Capture the cell that displays the provided text and extract its [x, y] central coordinate. 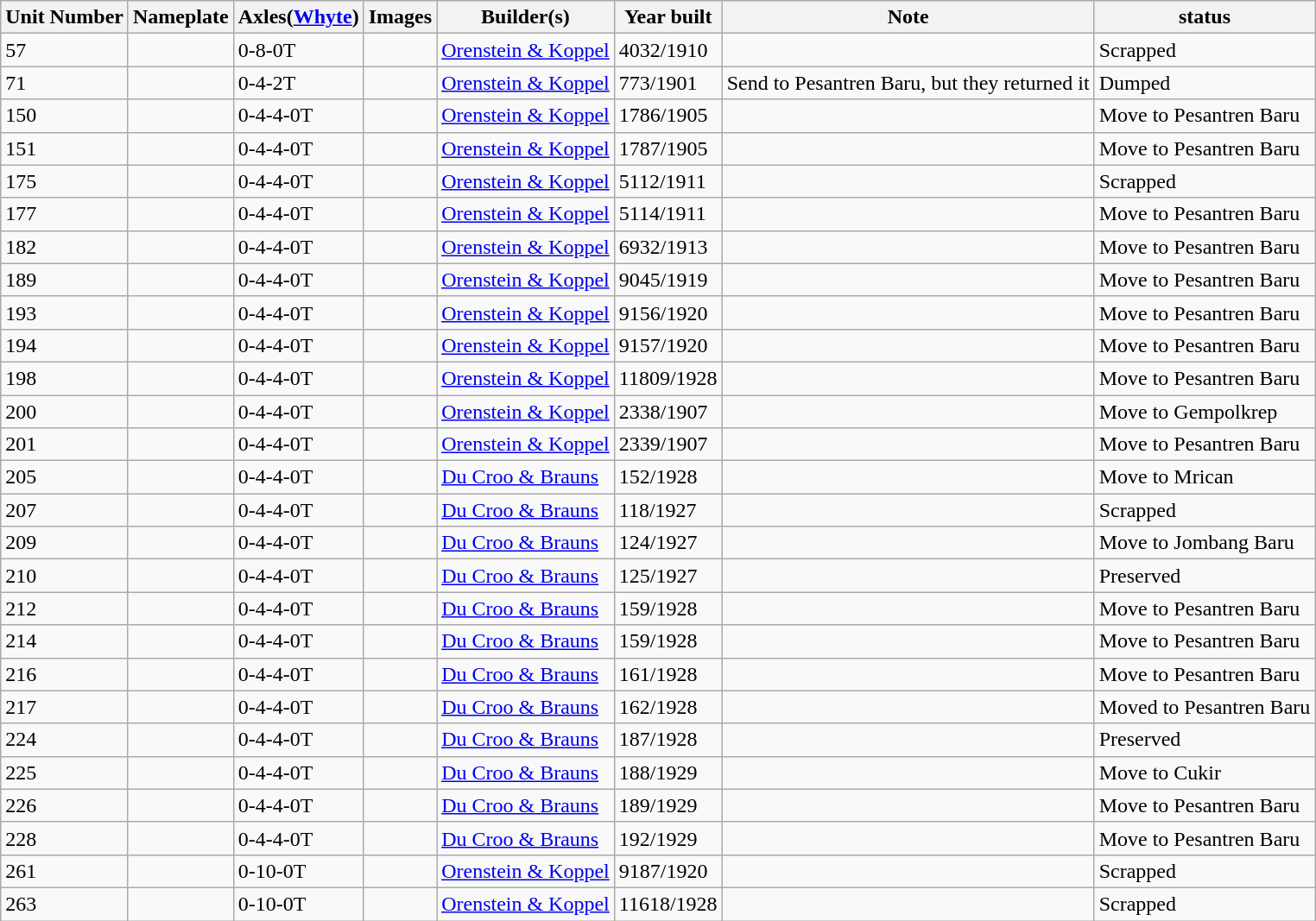
Send to Pesantren Baru, but they returned it [908, 83]
11809/1928 [668, 378]
11618/1928 [668, 904]
Move to Cukir [1205, 773]
status [1205, 17]
205 [65, 477]
9045/1919 [668, 280]
207 [65, 510]
2338/1907 [668, 412]
226 [65, 805]
194 [65, 345]
118/1927 [668, 510]
Nameplate [180, 17]
150 [65, 116]
177 [65, 214]
Builder(s) [526, 17]
1787/1905 [668, 148]
9157/1920 [668, 345]
175 [65, 181]
Note [908, 17]
152/1928 [668, 477]
189 [65, 280]
Year built [668, 17]
217 [65, 707]
0-4-2T [299, 83]
4032/1910 [668, 50]
161/1928 [668, 674]
Move to Jombang Baru [1205, 543]
189/1929 [668, 805]
Axles(Whyte) [299, 17]
198 [65, 378]
214 [65, 641]
6932/1913 [668, 247]
9156/1920 [668, 312]
Dumped [1205, 83]
263 [65, 904]
57 [65, 50]
124/1927 [668, 543]
200 [65, 412]
773/1901 [668, 83]
Images [400, 17]
Move to Mrican [1205, 477]
2339/1907 [668, 445]
192/1929 [668, 838]
151 [65, 148]
188/1929 [668, 773]
1786/1905 [668, 116]
193 [65, 312]
5114/1911 [668, 214]
5112/1911 [668, 181]
261 [65, 871]
0-8-0T [299, 50]
228 [65, 838]
209 [65, 543]
216 [65, 674]
187/1928 [668, 740]
Move to Gempolkrep [1205, 412]
201 [65, 445]
125/1927 [668, 576]
71 [65, 83]
224 [65, 740]
Unit Number [65, 17]
162/1928 [668, 707]
Moved to Pesantren Baru [1205, 707]
212 [65, 609]
210 [65, 576]
182 [65, 247]
225 [65, 773]
9187/1920 [668, 871]
